Locate the cell with the specified text and output its [X, Y] center coordinate. 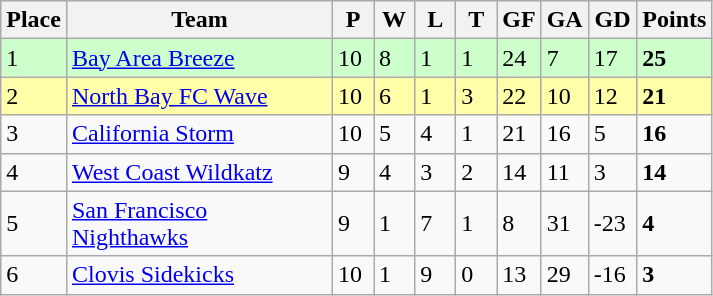
-23 [612, 224]
T [476, 20]
Points [674, 20]
Clovis Sidekicks [199, 275]
22 [519, 96]
GA [564, 20]
24 [519, 58]
0 [476, 275]
Bay Area Breeze [199, 58]
11 [564, 172]
California Storm [199, 134]
L [436, 20]
25 [674, 58]
17 [612, 58]
P [354, 20]
W [394, 20]
West Coast Wildkatz [199, 172]
GD [612, 20]
-16 [612, 275]
San Francisco Nighthawks [199, 224]
Place [34, 20]
29 [564, 275]
12 [612, 96]
North Bay FC Wave [199, 96]
13 [519, 275]
31 [564, 224]
Team [199, 20]
GF [519, 20]
